Scan for the cell matching the given text and deliver its (X, Y) coordinate at center. 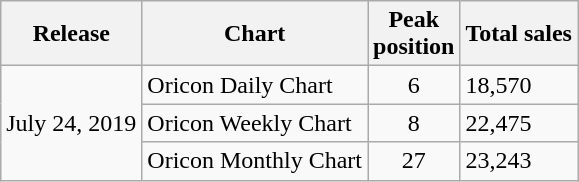
23,243 (519, 161)
Release (72, 34)
Peakposition (414, 34)
6 (414, 85)
Oricon Weekly Chart (255, 123)
July 24, 2019 (72, 123)
22,475 (519, 123)
18,570 (519, 85)
27 (414, 161)
8 (414, 123)
Oricon Monthly Chart (255, 161)
Total sales (519, 34)
Chart (255, 34)
Oricon Daily Chart (255, 85)
